Return the (X, Y) coordinate for the center point of the cell that contains the specified text.  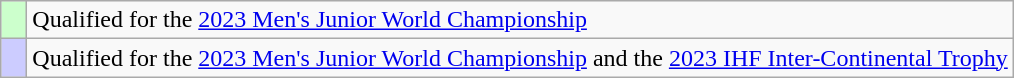
Qualified for the 2023 Men's Junior World Championship and the 2023 IHF Inter-Continental Trophy (520, 58)
Qualified for the 2023 Men's Junior World Championship (520, 20)
